Identify which cell holds the provided text, then report its [x, y] central coordinate. 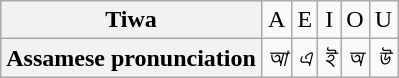
A [276, 20]
Assamese pronunciation [132, 58]
উ [383, 58]
আ [276, 58]
E [305, 20]
I [330, 20]
অ [355, 58]
O [355, 20]
ই [330, 58]
এ [305, 58]
U [383, 20]
Tiwa [132, 20]
